Locate the cell with the specified text and output its (x, y) center coordinate. 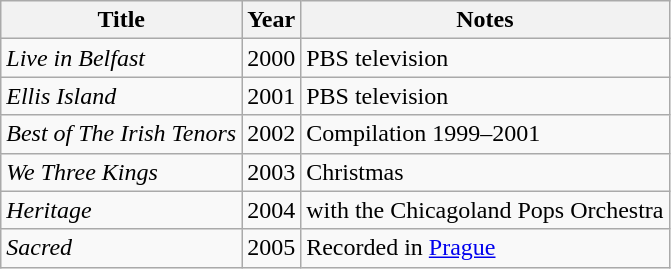
Live in Belfast (122, 58)
Sacred (122, 248)
2000 (272, 58)
Christmas (485, 172)
2001 (272, 96)
Best of The Irish Tenors (122, 134)
We Three Kings (122, 172)
2004 (272, 210)
2003 (272, 172)
Compilation 1999–2001 (485, 134)
Year (272, 20)
Recorded in Prague (485, 248)
Ellis Island (122, 96)
2002 (272, 134)
Notes (485, 20)
with the Chicagoland Pops Orchestra (485, 210)
Heritage (122, 210)
2005 (272, 248)
Title (122, 20)
